From the cell containing the given text, extract its center point as [x, y] coordinate. 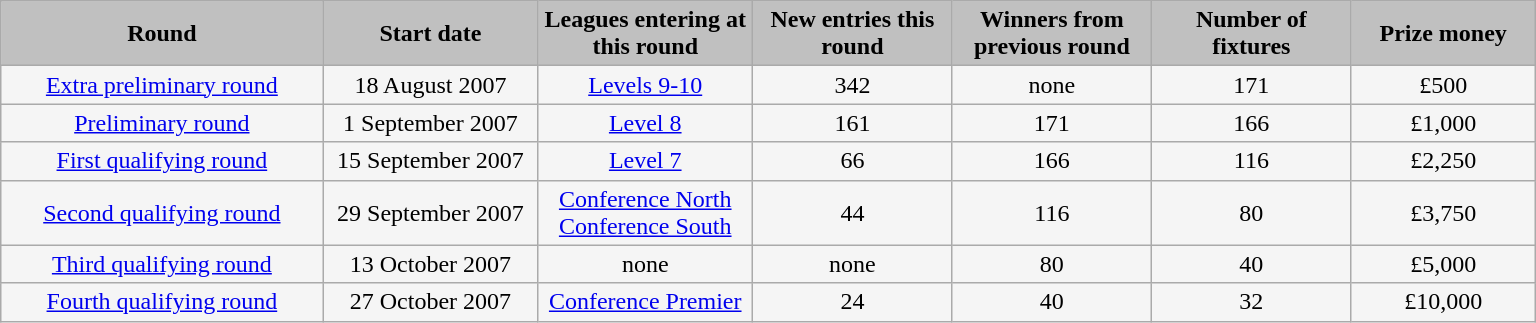
Extra preliminary round [162, 85]
Level 7 [646, 161]
Prize money [1443, 34]
Fourth qualifying round [162, 302]
£500 [1443, 85]
Second qualifying round [162, 212]
Third qualifying round [162, 264]
32 [1252, 302]
161 [852, 123]
First qualifying round [162, 161]
Leagues entering at this round [646, 34]
27 October 2007 [430, 302]
15 September 2007 [430, 161]
£10,000 [1443, 302]
44 [852, 212]
24 [852, 302]
Winners from previous round [1052, 34]
Conference Premier [646, 302]
£2,250 [1443, 161]
1 September 2007 [430, 123]
Preliminary round [162, 123]
Levels 9-10 [646, 85]
Number of fixtures [1252, 34]
Round [162, 34]
18 August 2007 [430, 85]
13 October 2007 [430, 264]
Level 8 [646, 123]
£3,750 [1443, 212]
Start date [430, 34]
New entries this round [852, 34]
342 [852, 85]
66 [852, 161]
£5,000 [1443, 264]
Conference NorthConference South [646, 212]
29 September 2007 [430, 212]
£1,000 [1443, 123]
